Return the [x, y] coordinate for the center point of the cell that contains the specified text.  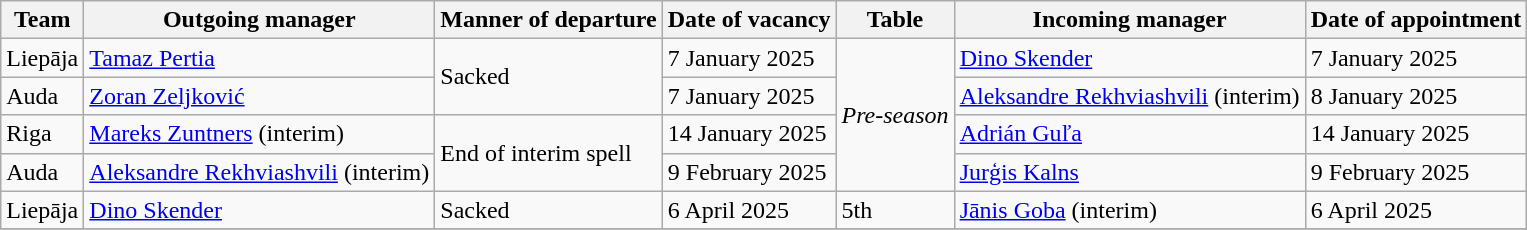
Manner of departure [548, 20]
Pre-season [895, 115]
5th [895, 210]
Date of vacancy [749, 20]
Incoming manager [1130, 20]
Jurģis Kalns [1130, 172]
8 January 2025 [1416, 96]
Jānis Goba (interim) [1130, 210]
Team [42, 20]
Tamaz Pertia [260, 58]
Zoran Zeljković [260, 96]
Date of appointment [1416, 20]
Mareks Zuntners (interim) [260, 134]
End of interim spell [548, 153]
Table [895, 20]
Outgoing manager [260, 20]
Riga [42, 134]
Adrián Guľa [1130, 134]
